Detect which cell encompasses the target text, then output its (X, Y) center coordinate. 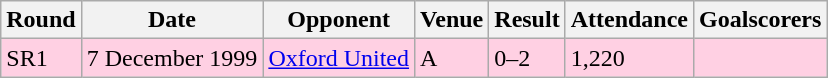
0–2 (527, 58)
Opponent (339, 20)
1,220 (629, 58)
Date (172, 20)
7 December 1999 (172, 58)
Oxford United (339, 58)
SR1 (41, 58)
Result (527, 20)
Venue (452, 20)
Attendance (629, 20)
Round (41, 20)
A (452, 58)
Goalscorers (760, 20)
